Identify which cell holds the provided text, then report its [X, Y] central coordinate. 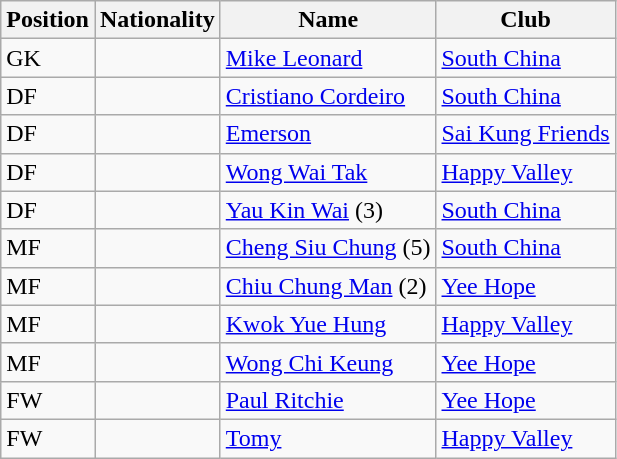
Wong Wai Tak [328, 172]
Name [328, 20]
Kwok Yue Hung [328, 324]
Position [48, 20]
Paul Ritchie [328, 400]
Wong Chi Keung [328, 362]
GK [48, 58]
Cristiano Cordeiro [328, 96]
Nationality [157, 20]
Emerson [328, 134]
Tomy [328, 438]
Mike Leonard [328, 58]
Chiu Chung Man (2) [328, 286]
Cheng Siu Chung (5) [328, 248]
Sai Kung Friends [526, 134]
Yau Kin Wai (3) [328, 210]
Club [526, 20]
